Output the (X, Y) coordinate of the center of the cell containing the given text.  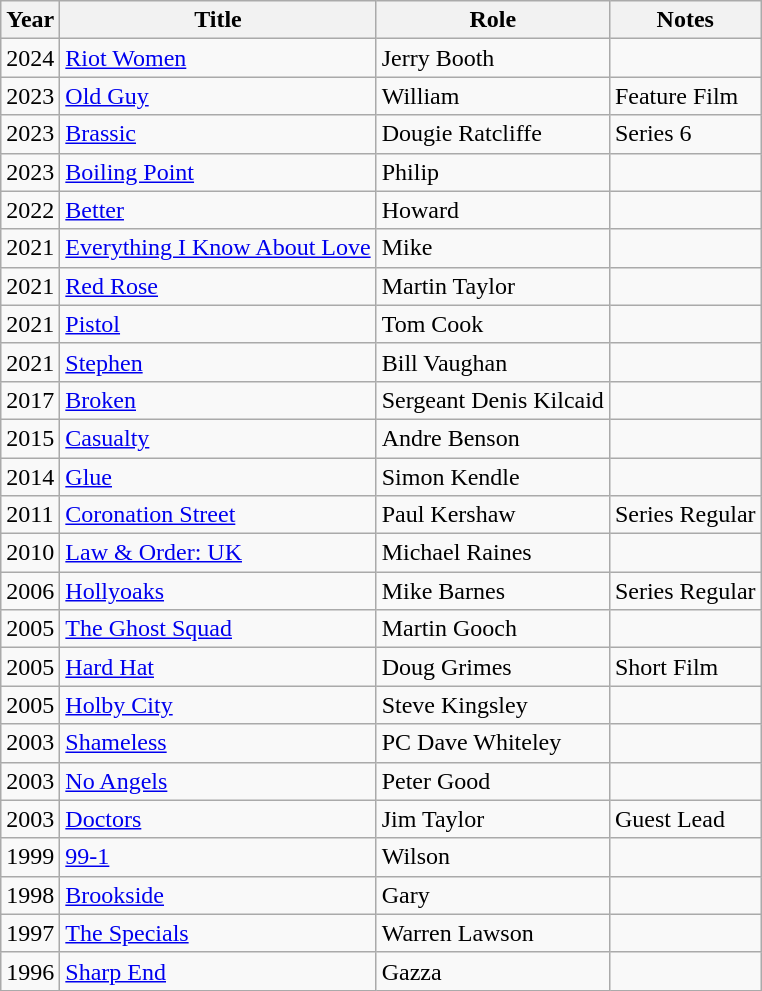
PC Dave Whiteley (492, 743)
2022 (30, 210)
Casualty (218, 438)
Martin Taylor (492, 286)
The Ghost Squad (218, 629)
Year (30, 20)
Steve Kingsley (492, 705)
The Specials (218, 933)
No Angels (218, 781)
1996 (30, 971)
99-1 (218, 857)
Short Film (685, 667)
1999 (30, 857)
Shameless (218, 743)
Mike Barnes (492, 591)
Old Guy (218, 96)
Jerry Booth (492, 58)
Warren Lawson (492, 933)
1998 (30, 895)
Wilson (492, 857)
Doug Grimes (492, 667)
2017 (30, 400)
Brassic (218, 134)
Coronation Street (218, 515)
Role (492, 20)
Guest Lead (685, 819)
Gary (492, 895)
Series 6 (685, 134)
Jim Taylor (492, 819)
Michael Raines (492, 553)
Tom Cook (492, 324)
Doctors (218, 819)
2024 (30, 58)
Better (218, 210)
Broken (218, 400)
William (492, 96)
Riot Women (218, 58)
Brookside (218, 895)
Andre Benson (492, 438)
Hollyoaks (218, 591)
Simon Kendle (492, 477)
Notes (685, 20)
Glue (218, 477)
Law & Order: UK (218, 553)
Pistol (218, 324)
Philip (492, 172)
2006 (30, 591)
Peter Good (492, 781)
Mike (492, 248)
2014 (30, 477)
Holby City (218, 705)
Bill Vaughan (492, 362)
Stephen (218, 362)
Howard (492, 210)
2015 (30, 438)
Dougie Ratcliffe (492, 134)
2010 (30, 553)
Paul Kershaw (492, 515)
Gazza (492, 971)
Sergeant Denis Kilcaid (492, 400)
Everything I Know About Love (218, 248)
1997 (30, 933)
Martin Gooch (492, 629)
Red Rose (218, 286)
Title (218, 20)
Boiling Point (218, 172)
2011 (30, 515)
Hard Hat (218, 667)
Feature Film (685, 96)
Sharp End (218, 971)
